Pinpoint the cell where the given text exists, returning its (x, y) midpoint coordinate. 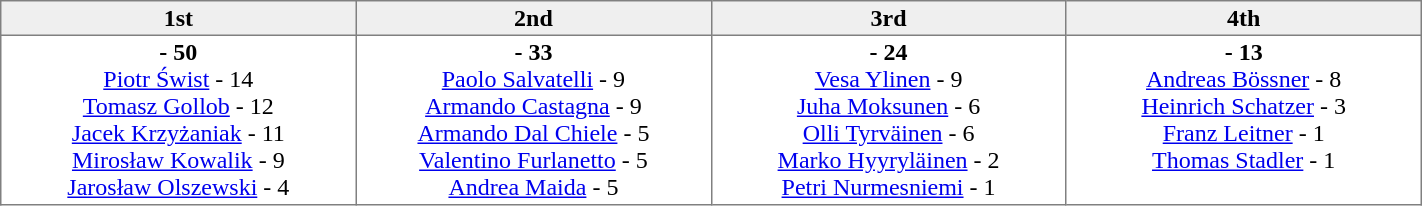
1st (178, 18)
- 13Andreas Bössner - 8Heinrich Schatzer - 3Franz Leitner - 1Thomas Stadler - 1 (1244, 120)
- 50Piotr Świst - 14Tomasz Gollob - 12Jacek Krzyżaniak - 11Mirosław Kowalik - 9Jarosław Olszewski - 4 (178, 120)
3rd (888, 18)
- 33Paolo Salvatelli - 9Armando Castagna - 9Armando Dal Chiele - 5Valentino Furlanetto - 5Andrea Maida - 5 (534, 120)
2nd (534, 18)
- 24Vesa Ylinen - 9Juha Moksunen - 6Olli Tyrväinen - 6Marko Hyyryläinen - 2Petri Nurmesniemi - 1 (888, 120)
4th (1244, 18)
